Search for the cell housing the specified text and yield its (X, Y) center coordinate. 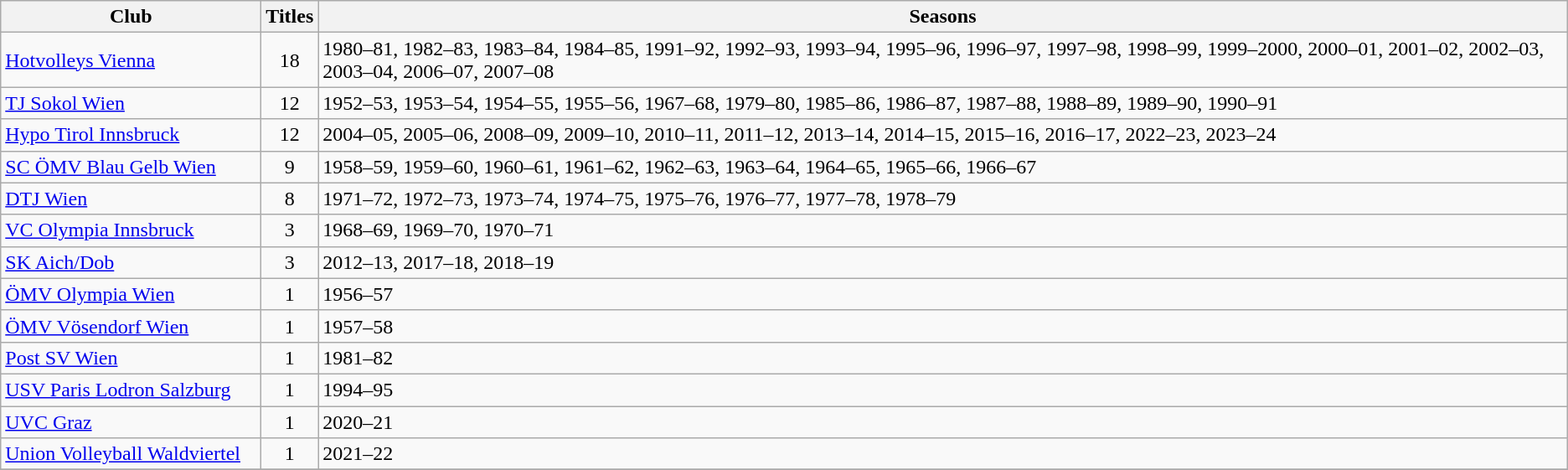
1956–57 (943, 294)
1968–69, 1969–70, 1970–71 (943, 230)
8 (290, 199)
Hotvolleys Vienna (131, 60)
TJ Sokol Wien (131, 103)
2021–22 (943, 454)
1971–72, 1972–73, 1973–74, 1974–75, 1975–76, 1976–77, 1977–78, 1978–79 (943, 199)
1994–95 (943, 390)
UVC Graz (131, 421)
2004–05, 2005–06, 2008–09, 2009–10, 2010–11, 2011–12, 2013–14, 2014–15, 2015–16, 2016–17, 2022–23, 2023–24 (943, 135)
ÖMV Olympia Wien (131, 294)
ÖMV Vösendorf Wien (131, 326)
2020–21 (943, 421)
DTJ Wien (131, 199)
Titles (290, 17)
18 (290, 60)
1981–82 (943, 358)
1957–58 (943, 326)
1952–53, 1953–54, 1954–55, 1955–56, 1967–68, 1979–80, 1985–86, 1986–87, 1987–88, 1988–89, 1989–90, 1990–91 (943, 103)
VC Olympia Innsbruck (131, 230)
USV Paris Lodron Salzburg (131, 390)
SC ÖMV Blau Gelb Wien (131, 167)
SK Aich/Dob (131, 262)
Hypo Tirol Innsbruck (131, 135)
2012–13, 2017–18, 2018–19 (943, 262)
1958–59, 1959–60, 1960–61, 1961–62, 1962–63, 1963–64, 1964–65, 1965–66, 1966–67 (943, 167)
Club (131, 17)
Union Volleyball Waldviertel (131, 454)
9 (290, 167)
Seasons (943, 17)
Post SV Wien (131, 358)
